Output the (x, y) coordinate of the center of the cell containing the given text.  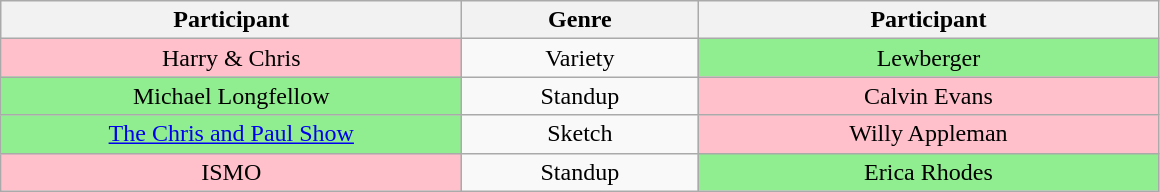
Genre (580, 20)
Calvin Evans (928, 96)
Variety (580, 58)
Erica Rhodes (928, 172)
Lewberger (928, 58)
Michael Longfellow (232, 96)
Harry & Chris (232, 58)
ISMO (232, 172)
The Chris and Paul Show (232, 134)
Sketch (580, 134)
Willy Appleman (928, 134)
